Pinpoint the cell where the given text exists, returning its (X, Y) midpoint coordinate. 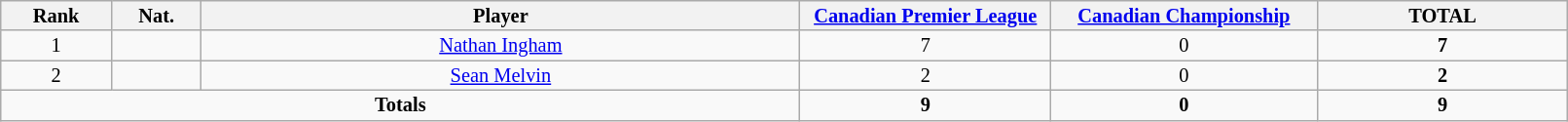
Player (500, 16)
1 (56, 45)
Nathan Ingham (500, 45)
TOTAL (1442, 16)
Nat. (156, 16)
Totals (401, 105)
Canadian Championship (1185, 16)
Canadian Premier League (926, 16)
Sean Melvin (500, 76)
Rank (56, 16)
